Extract the (x, y) coordinate from the center of the cell holding the provided text.  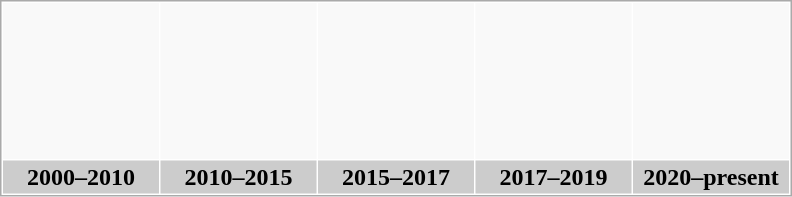
2000–2010 (81, 176)
2015–2017 (396, 176)
2017–2019 (554, 176)
2010–2015 (238, 176)
2020–present (711, 176)
